From the cell containing the given text, extract its center point as (x, y) coordinate. 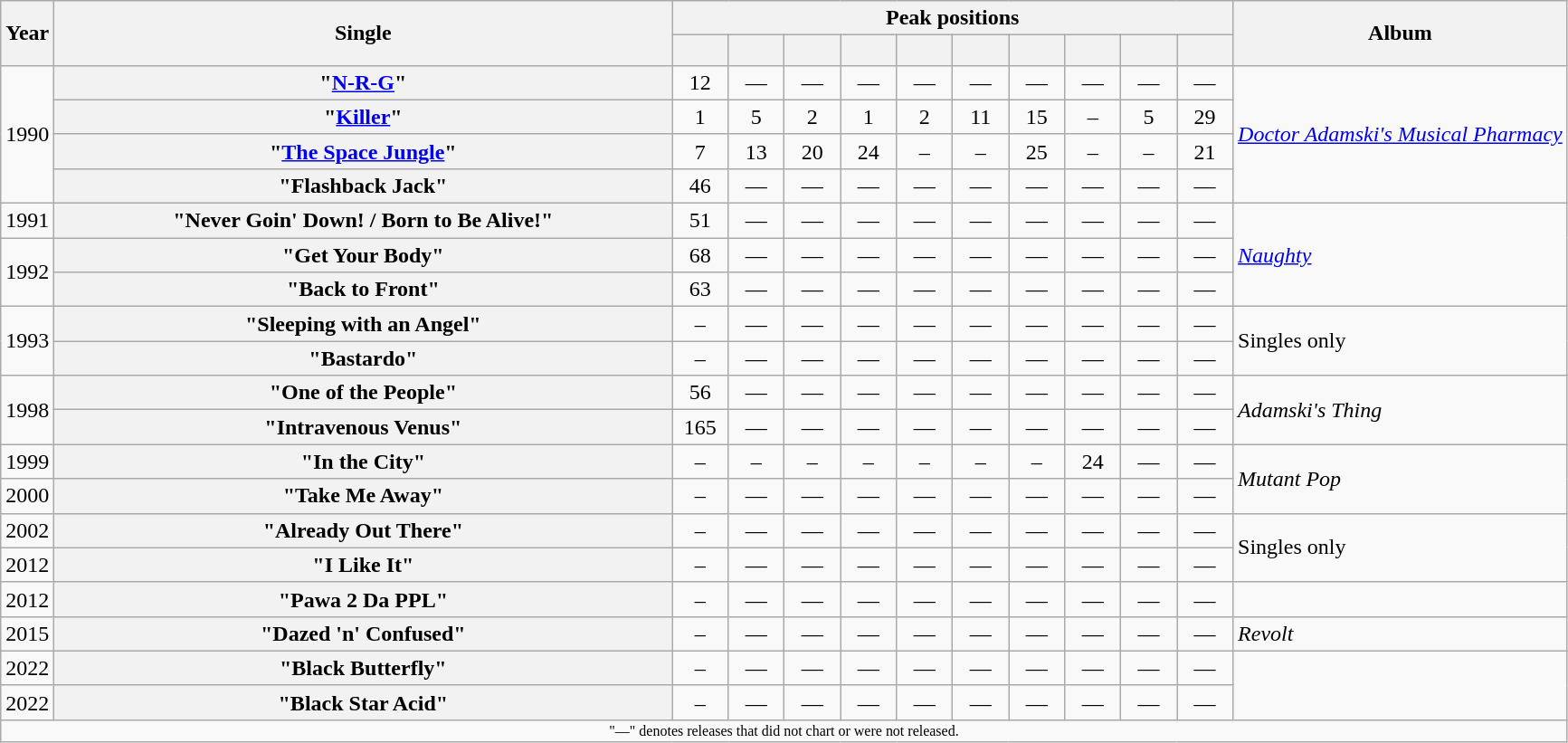
29 (1205, 117)
"I Like It" (364, 565)
2000 (27, 496)
2002 (27, 530)
"Take Me Away" (364, 496)
63 (700, 290)
1998 (27, 410)
"Dazed 'n' Confused" (364, 633)
"One of the People" (364, 393)
1993 (27, 341)
"Black Butterfly" (364, 668)
Doctor Adamski's Musical Pharmacy (1401, 134)
Single (364, 33)
1992 (27, 272)
"Killer" (364, 117)
Revolt (1401, 633)
165 (700, 427)
"Sleeping with an Angel" (364, 324)
"The Space Jungle" (364, 151)
20 (813, 151)
12 (700, 82)
21 (1205, 151)
"Pawa 2 Da PPL" (364, 599)
51 (700, 221)
1999 (27, 462)
11 (981, 117)
15 (1037, 117)
2015 (27, 633)
"—" denotes releases that did not chart or were not released. (784, 730)
"Black Star Acid" (364, 702)
"Intravenous Venus" (364, 427)
"N-R-G" (364, 82)
Mutant Pop (1401, 479)
"In the City" (364, 462)
1990 (27, 134)
Year (27, 33)
68 (700, 255)
Adamski's Thing (1401, 410)
Album (1401, 33)
1991 (27, 221)
25 (1037, 151)
7 (700, 151)
Naughty (1401, 255)
"Back to Front" (364, 290)
"Already Out There" (364, 530)
"Flashback Jack" (364, 186)
"Get Your Body" (364, 255)
56 (700, 393)
Peak positions (953, 18)
"Never Goin' Down! / Born to Be Alive!" (364, 221)
13 (756, 151)
46 (700, 186)
"Bastardo" (364, 358)
